Return the (X, Y) coordinate for the center point of the cell that contains the specified text.  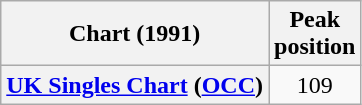
Peakposition (314, 34)
Chart (1991) (135, 34)
UK Singles Chart (OCC) (135, 85)
109 (314, 85)
